Scan for the cell matching the given text and deliver its (x, y) coordinate at center. 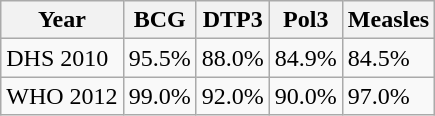
84.9% (306, 58)
90.0% (306, 96)
Measles (388, 20)
Pol3 (306, 20)
92.0% (232, 96)
DHS 2010 (62, 58)
95.5% (160, 58)
Year (62, 20)
BCG (160, 20)
97.0% (388, 96)
84.5% (388, 58)
88.0% (232, 58)
99.0% (160, 96)
DTP3 (232, 20)
WHO 2012 (62, 96)
